From the cell containing the given text, extract its center point as [x, y] coordinate. 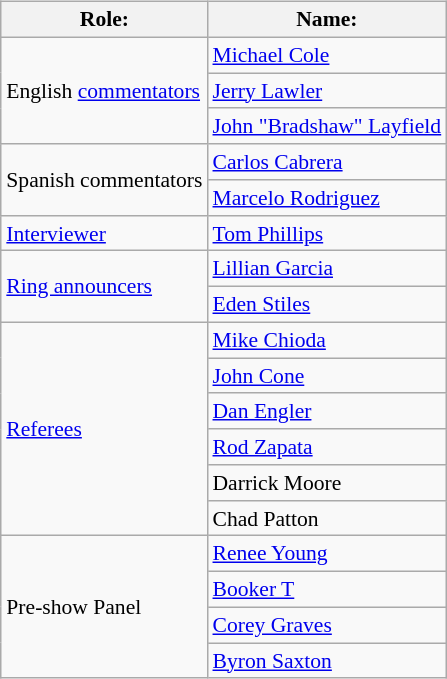
Corey Graves [326, 625]
Tom Phillips [326, 233]
Michael Cole [326, 55]
Ring announcers [104, 286]
Name: [326, 20]
Pre-show Panel [104, 607]
John Cone [326, 376]
Jerry Lawler [326, 91]
Lillian Garcia [326, 269]
Renee Young [326, 554]
Marcelo Rodriguez [326, 198]
Interviewer [104, 233]
Byron Saxton [326, 661]
Darrick Moore [326, 483]
Referees [104, 429]
Role: [104, 20]
Eden Stiles [326, 305]
Carlos Cabrera [326, 162]
Booker T [326, 590]
Dan Engler [326, 411]
English commentators [104, 90]
Spanish commentators [104, 180]
Rod Zapata [326, 447]
Chad Patton [326, 518]
John "Bradshaw" Layfield [326, 126]
Mike Chioda [326, 340]
